Determine the [X, Y] coordinate at the center of the cell enclosing the given text.  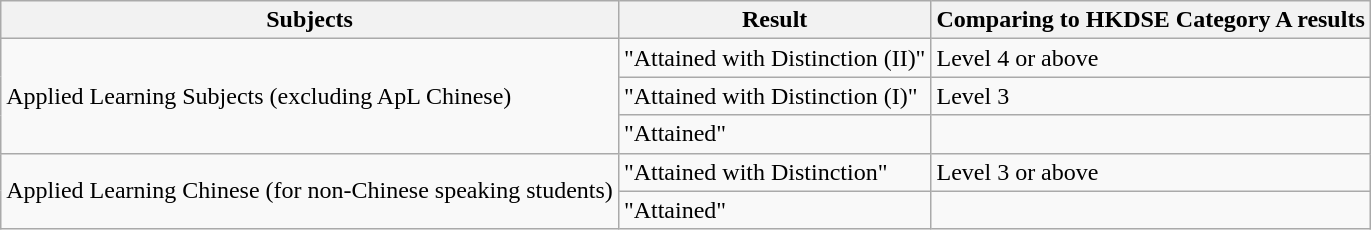
"Attained with Distinction (I)" [774, 96]
Subjects [310, 20]
Applied Learning Chinese (for non-Chinese speaking students) [310, 191]
Level 3 or above [1150, 172]
"Attained with Distinction (II)" [774, 58]
Applied Learning Subjects (excluding ApL Chinese) [310, 96]
Level 4 or above [1150, 58]
Level 3 [1150, 96]
Result [774, 20]
Comparing to HKDSE Category A results [1150, 20]
"Attained with Distinction" [774, 172]
